Find where the given text appears and provide that cell's center as [x, y] coordinate. 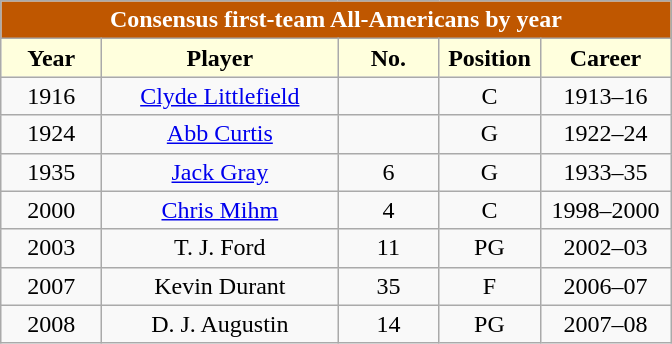
T. J. Ford [220, 248]
2002–03 [606, 248]
14 [388, 324]
Chris Mihm [220, 210]
1998–2000 [606, 210]
Position [490, 58]
Kevin Durant [220, 286]
Career [606, 58]
2007–08 [606, 324]
D. J. Augustin [220, 324]
4 [388, 210]
No. [388, 58]
Jack Gray [220, 172]
1933–35 [606, 172]
1935 [52, 172]
35 [388, 286]
F [490, 286]
1916 [52, 96]
Player [220, 58]
Clyde Littlefield [220, 96]
1924 [52, 134]
1922–24 [606, 134]
Year [52, 58]
Abb Curtis [220, 134]
2008 [52, 324]
2000 [52, 210]
Consensus first-team All-Americans by year [336, 20]
2003 [52, 248]
2007 [52, 286]
1913–16 [606, 96]
2006–07 [606, 286]
6 [388, 172]
11 [388, 248]
